Find where the given text appears and provide that cell's center as [x, y] coordinate. 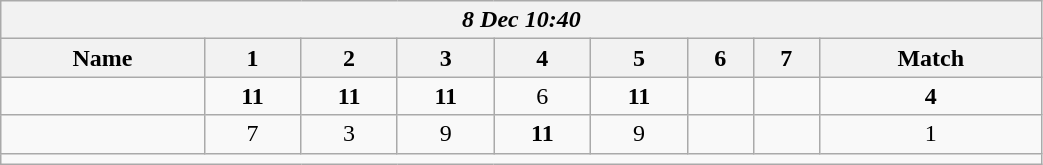
Match [930, 58]
Name [102, 58]
5 [640, 58]
2 [350, 58]
8 Dec 10:40 [522, 20]
